Return (x, y) of the center of cell containing provided text 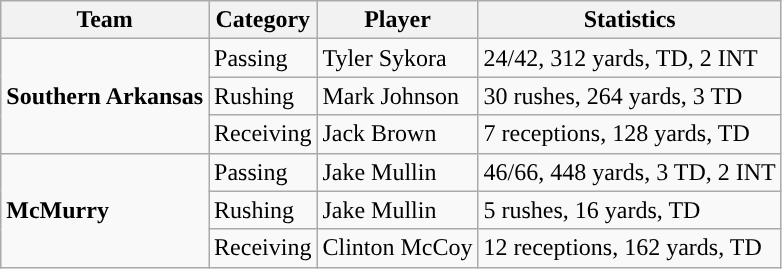
Clinton McCoy (398, 248)
24/42, 312 yards, TD, 2 INT (630, 58)
30 rushes, 264 yards, 3 TD (630, 96)
McMurry (105, 210)
Jack Brown (398, 134)
12 receptions, 162 yards, TD (630, 248)
Mark Johnson (398, 96)
Player (398, 20)
46/66, 448 yards, 3 TD, 2 INT (630, 172)
Statistics (630, 20)
Southern Arkansas (105, 96)
5 rushes, 16 yards, TD (630, 210)
Team (105, 20)
Category (263, 20)
7 receptions, 128 yards, TD (630, 134)
Tyler Sykora (398, 58)
